Determine the [x, y] coordinate at the center of the cell enclosing the given text.  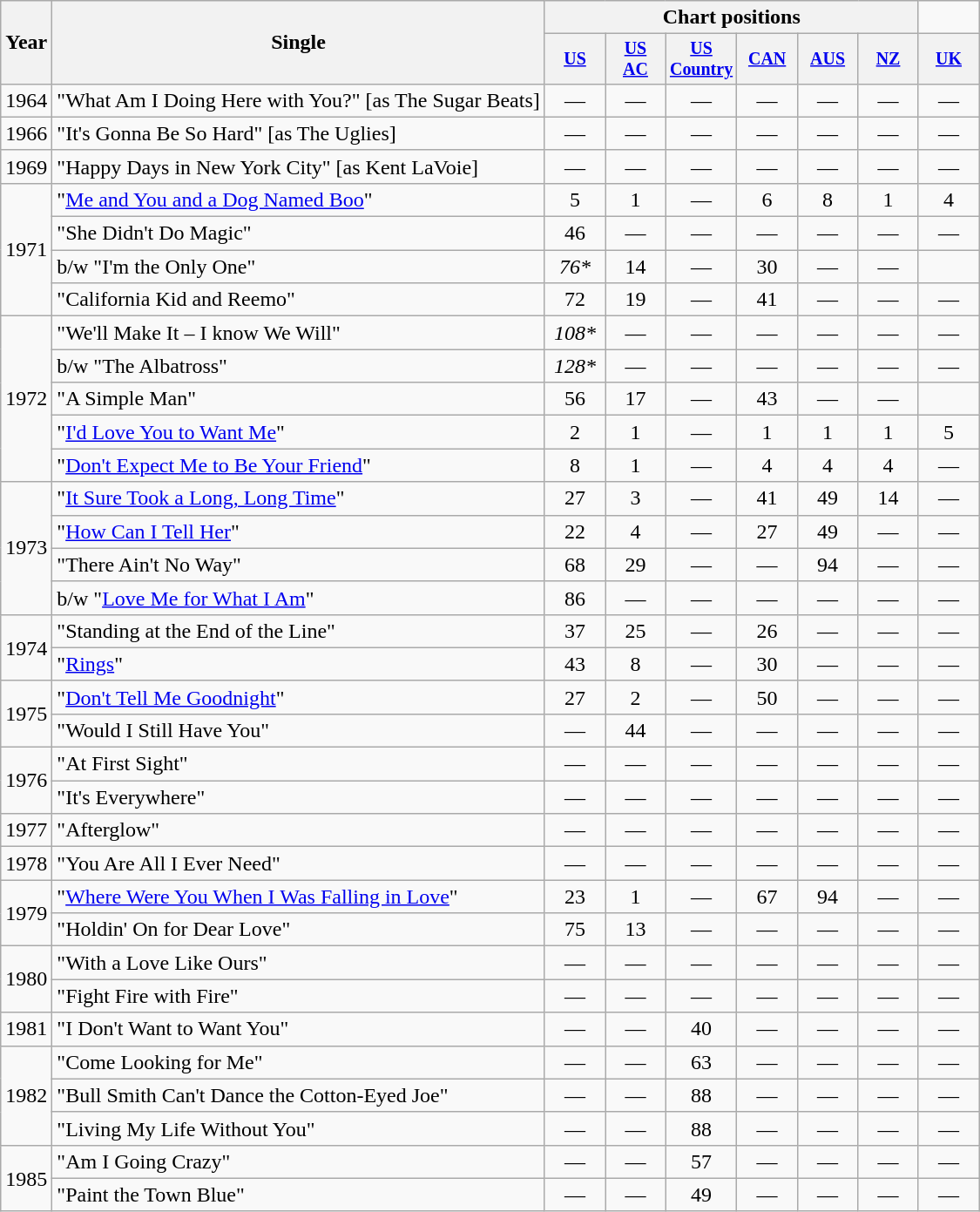
"Bull Smith Can't Dance the Cotton-Eyed Joe" [298, 1095]
26 [767, 631]
19 [636, 300]
56 [575, 399]
"Don't Tell Me Goodnight" [298, 697]
"I Don't Want to Want You" [298, 1029]
1972 [26, 399]
"It's Everywhere" [298, 797]
13 [636, 930]
"She Didn't Do Magic" [298, 234]
"Where Were You When I Was Falling in Love" [298, 897]
"Living My Life Without You" [298, 1128]
Year [26, 43]
"Me and You and a Dog Named Boo" [298, 200]
b/w "I'm the Only One" [298, 267]
76* [575, 267]
67 [767, 897]
25 [636, 631]
1979 [26, 913]
"It Sure Took a Long, Long Time" [298, 498]
b/w "Love Me for What I Am" [298, 598]
50 [767, 697]
68 [575, 565]
"A Simple Man" [298, 399]
"With a Love Like Ours" [298, 963]
37 [575, 631]
b/w "The Albatross" [298, 366]
"You Are All I Ever Need" [298, 863]
Single [298, 43]
108* [575, 333]
"Would I Still Have You" [298, 730]
"What Am I Doing Here with You?" [as The Sugar Beats] [298, 100]
NZ [889, 59]
"Rings" [298, 664]
57 [701, 1161]
USAC [636, 59]
"Holdin' On for Dear Love" [298, 930]
"Fight Fire with Fire" [298, 996]
"It's Gonna Be So Hard" [as The Uglies] [298, 133]
US [575, 59]
128* [575, 366]
75 [575, 930]
1977 [26, 830]
6 [767, 200]
"Afterglow" [298, 830]
"I'd Love You to Want Me" [298, 432]
1981 [26, 1029]
Chart positions [732, 17]
1976 [26, 781]
17 [636, 399]
23 [575, 897]
22 [575, 532]
"Don't Expect Me to Be Your Friend" [298, 465]
40 [701, 1029]
1978 [26, 863]
UK [948, 59]
"At First Sight" [298, 764]
"Am I Going Crazy" [298, 1161]
"Standing at the End of the Line" [298, 631]
3 [636, 498]
86 [575, 598]
1973 [26, 548]
1985 [26, 1178]
US Country [701, 59]
"Come Looking for Me" [298, 1062]
"Happy Days in New York City" [as Kent LaVoie] [298, 166]
72 [575, 300]
1982 [26, 1095]
"Paint the Town Blue" [298, 1195]
44 [636, 730]
29 [636, 565]
63 [701, 1062]
1974 [26, 647]
1980 [26, 979]
46 [575, 234]
"How Can I Tell Her" [298, 532]
1966 [26, 133]
CAN [767, 59]
"There Ain't No Way" [298, 565]
AUS [828, 59]
1969 [26, 166]
1964 [26, 100]
"California Kid and Reemo" [298, 300]
1975 [26, 714]
"We'll Make It – I know We Will" [298, 333]
1971 [26, 249]
